Pinpoint the cell where the given text exists, returning its [X, Y] midpoint coordinate. 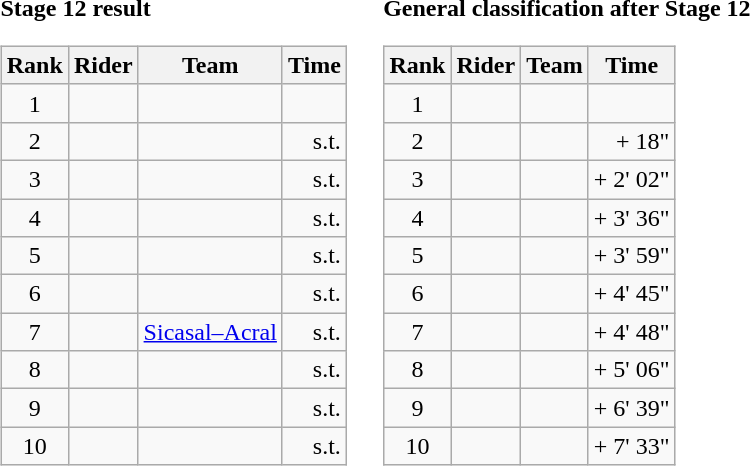
+ 5' 06" [632, 370]
+ 4' 48" [632, 332]
Sicasal–Acral [210, 332]
+ 4' 45" [632, 294]
+ 7' 33" [632, 446]
+ 6' 39" [632, 408]
+ 18" [632, 141]
+ 3' 36" [632, 217]
+ 3' 59" [632, 256]
+ 2' 02" [632, 179]
